Detect which cell encompasses the target text, then output its (x, y) center coordinate. 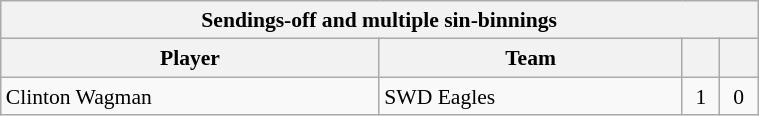
SWD Eagles (530, 97)
Player (190, 58)
0 (739, 97)
Team (530, 58)
1 (701, 97)
Clinton Wagman (190, 97)
Sendings-off and multiple sin-binnings (380, 20)
